Capture the cell that displays the provided text and extract its [X, Y] central coordinate. 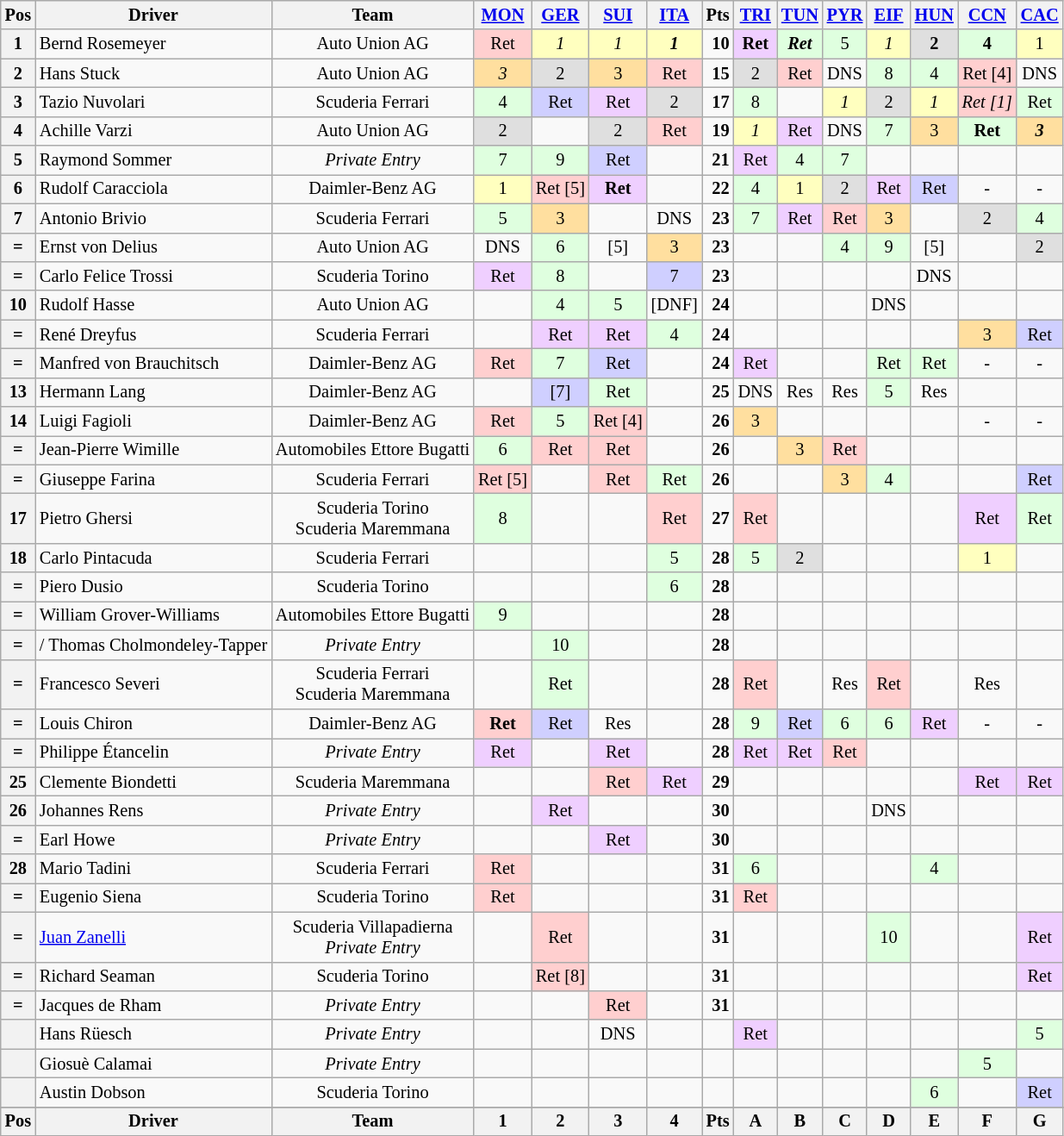
[7] [560, 392]
Achille Varzi [153, 131]
Francesco Severi [153, 684]
TUN [800, 15]
Giosuè Calamai [153, 1064]
Austin Dobson [153, 1092]
Luigi Fagioli [153, 421]
HUN [934, 15]
Scuderia FerrariScuderia Maremmana [372, 684]
18 [18, 558]
F [987, 1121]
Ret [1] [987, 102]
Raymond Sommer [153, 160]
Hans Rüesch [153, 1034]
A [756, 1121]
EIF [888, 15]
E [934, 1121]
Mario Tadini [153, 869]
ITA [675, 15]
D [888, 1121]
Ret [8] [560, 977]
Clemente Biondetti [153, 782]
René Dreyfus [153, 334]
B [800, 1121]
22 [719, 189]
Tazio Nuvolari [153, 102]
CCN [987, 15]
15 [719, 73]
TRI [756, 15]
Scuderia Maremmana [372, 782]
Manfred von Brauchitsch [153, 363]
Louis Chiron [153, 723]
Antonio Brivio [153, 218]
29 [719, 782]
14 [18, 421]
19 [719, 131]
[DNF] [675, 305]
Bernd Rosemeyer [153, 44]
Carlo Felice Trossi [153, 276]
Juan Zanelli [153, 937]
Rudolf Caracciola [153, 189]
Ernst von Delius [153, 247]
Jacques de Rham [153, 1005]
Pietro Ghersi [153, 518]
Earl Howe [153, 840]
Piero Dusio [153, 587]
Scuderia VillapadiernaPrivate Entry [372, 937]
/ Thomas Cholmondeley-Tapper [153, 645]
13 [18, 392]
Richard Seaman [153, 977]
CAC [1040, 15]
Rudolf Hasse [153, 305]
Johannes Rens [153, 810]
Scuderia TorinoScuderia Maremmana [372, 518]
27 [719, 518]
Hans Stuck [153, 73]
Jean-Pierre Wimille [153, 450]
Philippe Étancelin [153, 752]
21 [719, 160]
MON [503, 15]
C [845, 1121]
Carlo Pintacuda [153, 558]
Giuseppe Farina [153, 479]
SUI [619, 15]
PYR [845, 15]
Eugenio Siena [153, 897]
GER [560, 15]
Hermann Lang [153, 392]
G [1040, 1121]
William Grover-Williams [153, 615]
